Search for the cell housing the specified text and yield its (x, y) center coordinate. 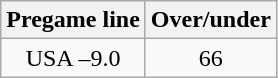
Pregame line (74, 20)
66 (210, 58)
USA –9.0 (74, 58)
Over/under (210, 20)
